From the cell containing the given text, extract its center point as (X, Y) coordinate. 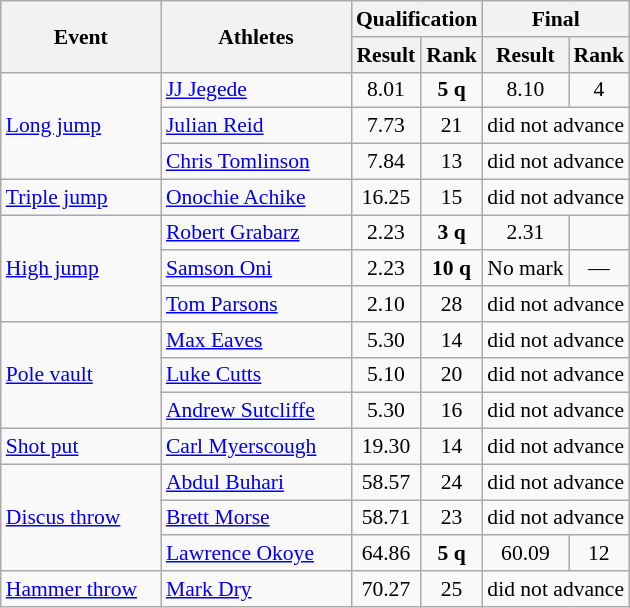
58.57 (386, 482)
Julian Reid (256, 126)
Chris Tomlinson (256, 162)
— (600, 269)
21 (452, 126)
Mark Dry (256, 589)
70.27 (386, 589)
60.09 (525, 554)
Final (556, 19)
8.01 (386, 90)
12 (600, 554)
10 q (452, 269)
13 (452, 162)
Samson Oni (256, 269)
JJ Jegede (256, 90)
Pole vault (81, 376)
7.73 (386, 126)
19.30 (386, 447)
Shot put (81, 447)
Hammer throw (81, 589)
Onochie Achike (256, 197)
64.86 (386, 554)
Brett Morse (256, 518)
2.10 (386, 304)
Lawrence Okoye (256, 554)
Carl Myerscough (256, 447)
16.25 (386, 197)
Event (81, 36)
3 q (452, 233)
24 (452, 482)
Robert Grabarz (256, 233)
Qualification (416, 19)
Abdul Buhari (256, 482)
15 (452, 197)
No mark (525, 269)
Athletes (256, 36)
7.84 (386, 162)
2.31 (525, 233)
28 (452, 304)
5.10 (386, 375)
23 (452, 518)
58.71 (386, 518)
Tom Parsons (256, 304)
Discus throw (81, 518)
Long jump (81, 126)
20 (452, 375)
High jump (81, 268)
25 (452, 589)
Max Eaves (256, 340)
Luke Cutts (256, 375)
4 (600, 90)
16 (452, 411)
8.10 (525, 90)
Triple jump (81, 197)
Andrew Sutcliffe (256, 411)
